Return the (x, y) coordinate for the center point of the cell that contains the specified text.  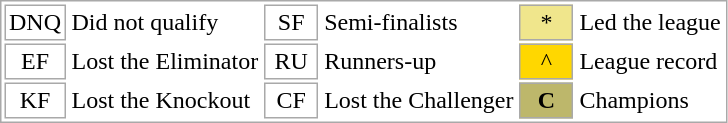
RU (291, 62)
^ (546, 62)
Did not qualify (166, 22)
Lost the Challenger (418, 100)
Champions (650, 100)
League record (650, 62)
Runners-up (418, 62)
Semi-finalists (418, 22)
* (546, 22)
EF (34, 62)
KF (34, 100)
CF (291, 100)
C (546, 100)
SF (291, 22)
Lost the Eliminator (166, 62)
DNQ (34, 22)
Led the league (650, 22)
Lost the Knockout (166, 100)
